Return [X, Y] of the center of cell containing provided text 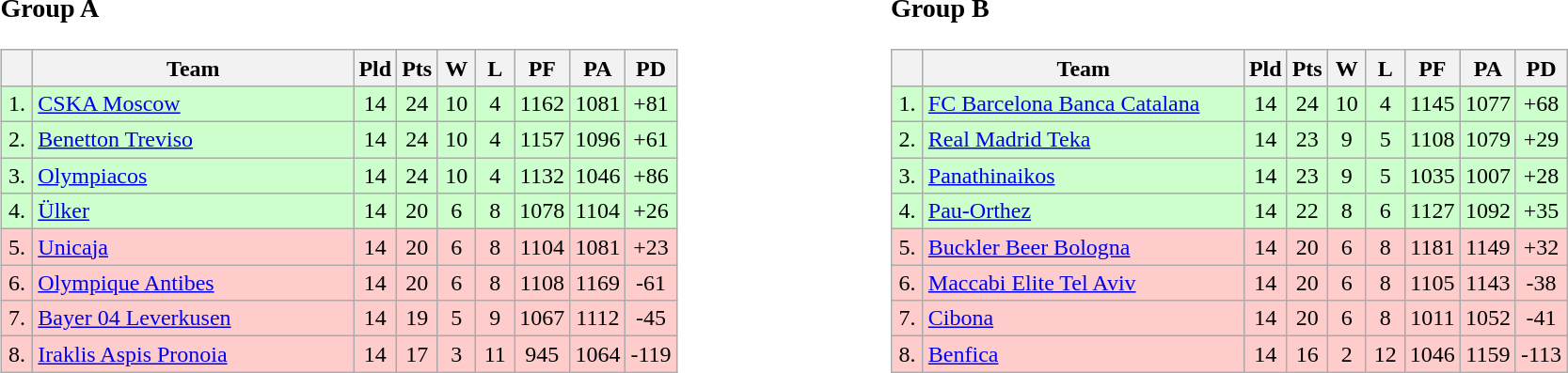
2 [1347, 354]
1159 [1488, 354]
1092 [1488, 211]
1157 [542, 140]
1132 [542, 176]
-113 [1541, 354]
1007 [1488, 176]
16 [1307, 354]
12 [1385, 354]
FC Barcelona Banca Catalana [1084, 103]
Olympiacos [194, 176]
+26 [651, 211]
-38 [1541, 283]
1077 [1488, 103]
-45 [651, 319]
+32 [1541, 247]
Unicaja [194, 247]
1112 [598, 319]
3 [457, 354]
-61 [651, 283]
+23 [651, 247]
19 [418, 319]
Cibona [1084, 319]
+68 [1541, 103]
17 [418, 354]
1035 [1432, 176]
Bayer 04 Leverkusen [194, 319]
1096 [598, 140]
11 [495, 354]
+35 [1541, 211]
1145 [1432, 103]
+28 [1541, 176]
1181 [1432, 247]
-41 [1541, 319]
+61 [651, 140]
Real Madrid Teka [1084, 140]
1143 [1488, 283]
1169 [598, 283]
1149 [1488, 247]
Benetton Treviso [194, 140]
+29 [1541, 140]
Pau-Orthez [1084, 211]
1078 [542, 211]
1064 [598, 354]
Benfica [1084, 354]
1067 [542, 319]
+81 [651, 103]
1079 [1488, 140]
1162 [542, 103]
Ülker [194, 211]
22 [1307, 211]
-119 [651, 354]
Buckler Beer Bologna [1084, 247]
+86 [651, 176]
Iraklis Aspis Pronoia [194, 354]
1105 [1432, 283]
Maccabi Elite Tel Aviv [1084, 283]
1127 [1432, 211]
CSKA Moscow [194, 103]
Olympique Antibes [194, 283]
1052 [1488, 319]
945 [542, 354]
Panathinaikos [1084, 176]
1011 [1432, 319]
